For the text-containing cell, return its midpoint in (x, y) coordinate format. 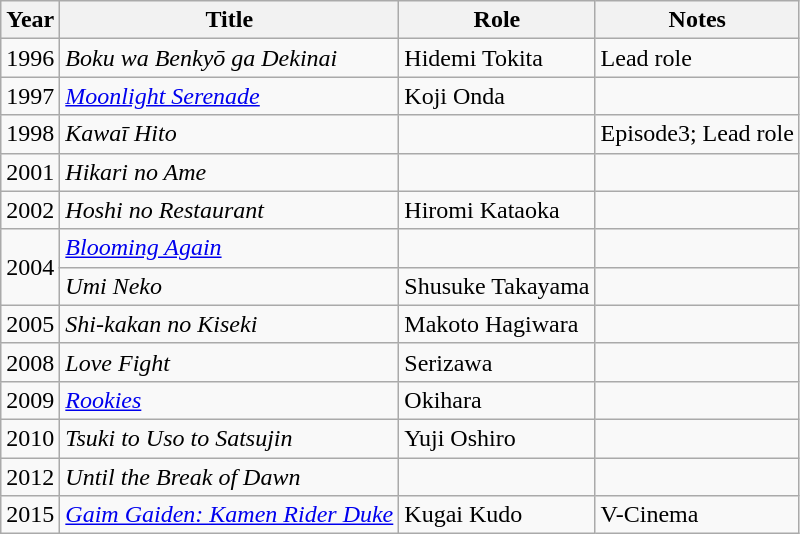
Okihara (497, 400)
2002 (30, 210)
Yuji Oshiro (497, 438)
1997 (30, 96)
Moonlight Serenade (230, 96)
Gaim Gaiden: Kamen Rider Duke (230, 515)
2004 (30, 267)
1998 (30, 134)
1996 (30, 58)
Umi Neko (230, 286)
Serizawa (497, 362)
Year (30, 20)
2015 (30, 515)
Shi-kakan no Kiseki (230, 324)
Lead role (697, 58)
Blooming Again (230, 248)
Makoto Hagiwara (497, 324)
Role (497, 20)
Notes (697, 20)
Kawaī Hito (230, 134)
Hidemi Tokita (497, 58)
Koji Onda (497, 96)
2008 (30, 362)
2001 (30, 172)
Hikari no Ame (230, 172)
Until the Break of Dawn (230, 477)
Kugai Kudo (497, 515)
Boku wa Benkyō ga Dekinai (230, 58)
Episode3; Lead role (697, 134)
V-Cinema (697, 515)
Tsuki to Uso to Satsujin (230, 438)
Love Fight (230, 362)
Rookies (230, 400)
Hiromi Kataoka (497, 210)
2005 (30, 324)
2010 (30, 438)
2009 (30, 400)
Hoshi no Restaurant (230, 210)
2012 (30, 477)
Title (230, 20)
Shusuke Takayama (497, 286)
